Identify which cell holds the provided text, then report its [X, Y] central coordinate. 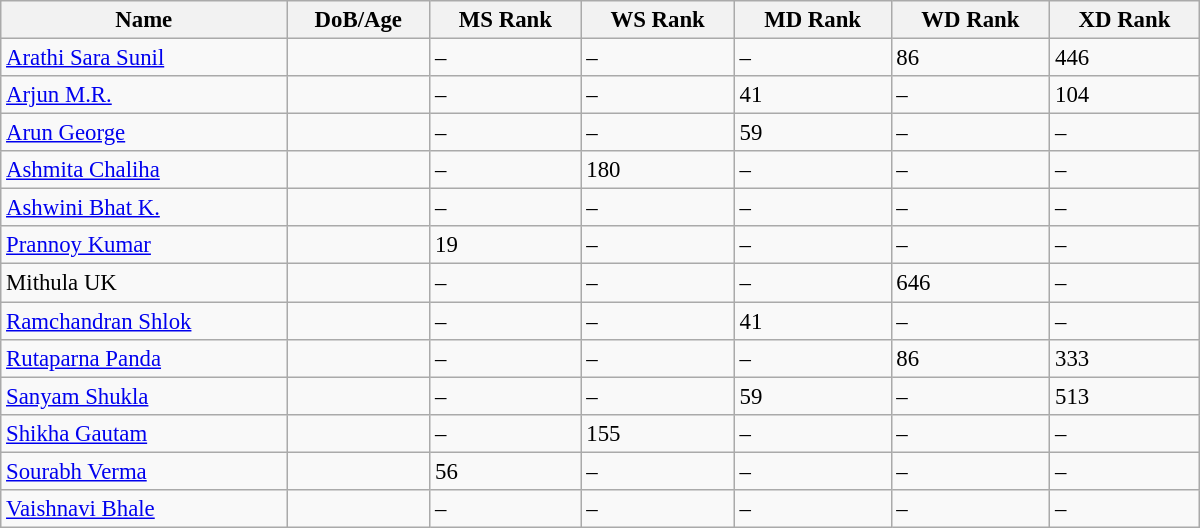
Ashmita Chaliha [144, 170]
56 [506, 471]
Prannoy Kumar [144, 245]
MD Rank [812, 20]
Vaishnavi Bhale [144, 509]
180 [658, 170]
Rutaparna Panda [144, 358]
646 [970, 283]
19 [506, 245]
Sourabh Verma [144, 471]
DoB/Age [358, 20]
155 [658, 433]
Arathi Sara Sunil [144, 58]
Arun George [144, 133]
MS Rank [506, 20]
513 [1125, 396]
XD Rank [1125, 20]
Arjun M.R. [144, 95]
Sanyam Shukla [144, 396]
WD Rank [970, 20]
Mithula UK [144, 283]
446 [1125, 58]
WS Rank [658, 20]
Name [144, 20]
104 [1125, 95]
Ramchandran Shlok [144, 321]
Shikha Gautam [144, 433]
333 [1125, 358]
Ashwini Bhat K. [144, 208]
